For the text-containing cell, return its midpoint in [x, y] coordinate format. 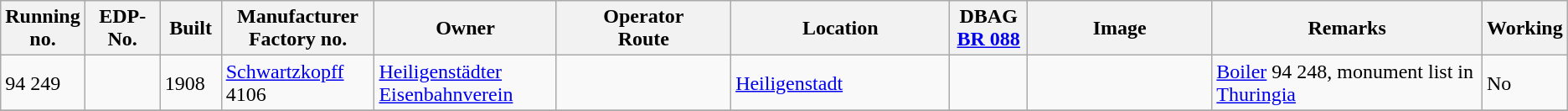
Heiligenstädter Eisenbahnverein [466, 82]
EDP-No. [122, 29]
Boiler 94 248, monument list in Thuringia [1347, 82]
No [1524, 82]
Schwartzkopff4106 [298, 82]
Remarks [1347, 29]
Runningno. [43, 29]
Location [841, 29]
DBAGBR 088 [988, 29]
Heiligenstadt [841, 82]
94 249 [43, 82]
Owner [466, 29]
1908 [191, 82]
Working [1524, 29]
Image [1119, 29]
Built [191, 29]
OperatorRoute [643, 29]
ManufacturerFactory no. [298, 29]
